Detect which cell encompasses the target text, then output its (x, y) center coordinate. 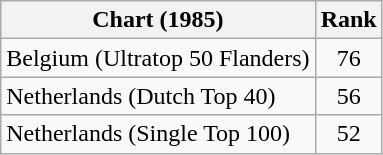
Netherlands (Dutch Top 40) (158, 96)
Belgium (Ultratop 50 Flanders) (158, 58)
Rank (348, 20)
Chart (1985) (158, 20)
56 (348, 96)
76 (348, 58)
Netherlands (Single Top 100) (158, 134)
52 (348, 134)
